Detect which cell encompasses the target text, then output its (X, Y) center coordinate. 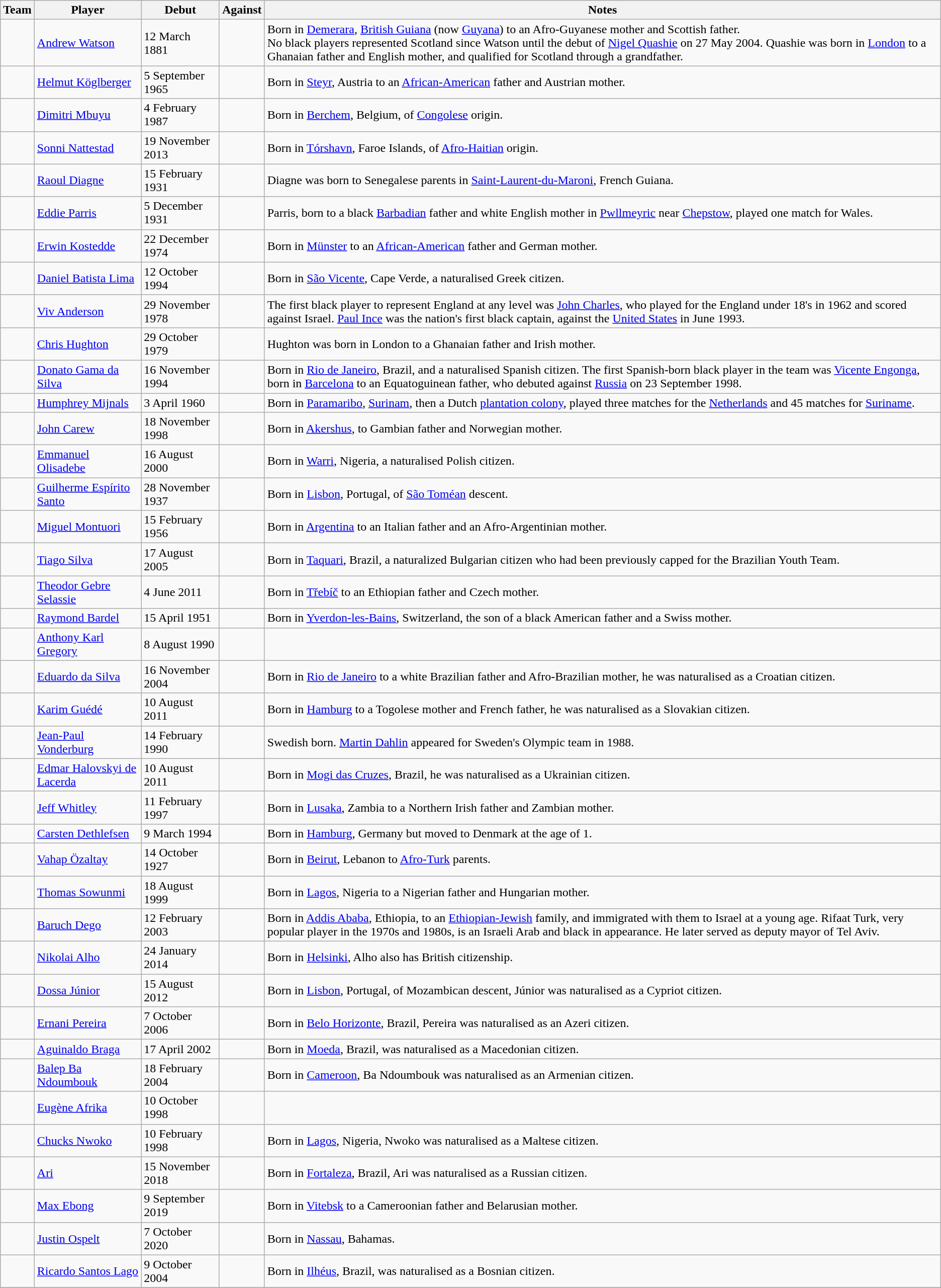
Born in Akershus, to Gambian father and Norwegian mother. (602, 428)
Swedish born. Martin Dahlin appeared for Sweden's Olympic team in 1988. (602, 742)
Born in Moeda, Brazil, was naturalised as a Macedonian citizen. (602, 1049)
Thomas Sowunmi (87, 892)
Born in Steyr, Austria to an African-American father and Austrian mother. (602, 82)
15 February 1956 (180, 527)
8 August 1990 (180, 644)
Eugène Afrika (87, 1107)
Andrew Watson (87, 43)
Born in Helsinki, Alho also has British citizenship. (602, 958)
19 November 2013 (180, 148)
Hughton was born in London to a Ghanaian father and Irish mother. (602, 344)
Parris, born to a black Barbadian father and white English mother in Pwllmeyric near Chepstow, played one match for Wales. (602, 213)
Born in São Vicente, Cape Verde, a naturalised Greek citizen. (602, 279)
Baruch Dego (87, 925)
Team (18, 10)
Jeff Whitley (87, 808)
Helmut Köglberger (87, 82)
Miguel Montuori (87, 527)
Born in Hamburg to a Togolese mother and French father, he was naturalised as a Slovakian citizen. (602, 709)
Ricardo Santos Lago (87, 1271)
Born in Fortaleza, Brazil, Ari was naturalised as a Russian citizen. (602, 1173)
Born in Lisbon, Portugal, of Mozambican descent, Júnior was naturalised as a Cypriot citizen. (602, 991)
9 September 2019 (180, 1206)
Born in Lusaka, Zambia to a Northern Irish father and Zambian mother. (602, 808)
17 August 2005 (180, 559)
4 February 1987 (180, 115)
17 April 2002 (180, 1049)
Donato Gama da Silva (87, 376)
Born in Tórshavn, Faroe Islands, of Afro-Haitian origin. (602, 148)
Humphrey Mijnals (87, 403)
Born in Lisbon, Portugal, of São Toméan descent. (602, 494)
Sonni Nattestad (87, 148)
15 April 1951 (180, 618)
Carsten Dethlefsen (87, 833)
9 October 2004 (180, 1271)
12 October 1994 (180, 279)
Born in Lagos, Nigeria, Nwoko was naturalised as a Maltese citizen. (602, 1141)
Anthony Karl Gregory (87, 644)
Born in Belo Horizonte, Brazil, Pereira was naturalised as an Azeri citizen. (602, 1023)
10 February 1998 (180, 1141)
28 November 1937 (180, 494)
Player (87, 10)
Chris Hughton (87, 344)
29 October 1979 (180, 344)
Vahap Özaltay (87, 859)
Born in Hamburg, Germany but moved to Denmark at the age of 1. (602, 833)
Balep Ba Ndoumbouk (87, 1075)
Debut (180, 10)
Born in Rio de Janeiro to a white Brazilian father and Afro-Brazilian mother, he was naturalised as a Croatian citizen. (602, 677)
5 September 1965 (180, 82)
Ari (87, 1173)
Tiago Silva (87, 559)
Eddie Parris (87, 213)
Dimitri Mbuyu (87, 115)
18 August 1999 (180, 892)
Born in Taquari, Brazil, a naturalized Bulgarian citizen who had been previously capped for the Brazilian Youth Team. (602, 559)
12 February 2003 (180, 925)
Born in Lagos, Nigeria to a Nigerian father and Hungarian mother. (602, 892)
16 November 2004 (180, 677)
24 January 2014 (180, 958)
Erwin Kostedde (87, 245)
18 November 1998 (180, 428)
Viv Anderson (87, 311)
Guilherme Espírito Santo (87, 494)
15 November 2018 (180, 1173)
Raoul Diagne (87, 180)
15 August 2012 (180, 991)
Emmanuel Olisadebe (87, 462)
14 February 1990 (180, 742)
15 February 1931 (180, 180)
16 August 2000 (180, 462)
Against (242, 10)
29 November 1978 (180, 311)
18 February 2004 (180, 1075)
Karim Guédé (87, 709)
Born in Münster to an African-American father and German mother. (602, 245)
Born in Argentina to an Italian father and an Afro-Argentinian mother. (602, 527)
Born in Vitebsk to a Cameroonian father and Belarusian mother. (602, 1206)
10 October 1998 (180, 1107)
Edmar Halovskyi de Lacerda (87, 775)
John Carew (87, 428)
Born in Nassau, Bahamas. (602, 1238)
Justin Ospelt (87, 1238)
Aguinaldo Braga (87, 1049)
Max Ebong (87, 1206)
Born in Beirut, Lebanon to Afro-Turk parents. (602, 859)
Eduardo da Silva (87, 677)
16 November 1994 (180, 376)
Born in Berchem, Belgium, of Congolese origin. (602, 115)
12 March 1881 (180, 43)
3 April 1960 (180, 403)
Raymond Bardel (87, 618)
Born in Paramaribo, Surinam, then a Dutch plantation colony, played three matches for the Netherlands and 45 matches for Suriname. (602, 403)
4 June 2011 (180, 592)
Born in Třebíč to an Ethiopian father and Czech mother. (602, 592)
Born in Yverdon-les-Bains, Switzerland, the son of a black American father and a Swiss mother. (602, 618)
Jean-Paul Vonderburg (87, 742)
Born in Warri, Nigeria, a naturalised Polish citizen. (602, 462)
Daniel Batista Lima (87, 279)
Ernani Pereira (87, 1023)
7 October 2006 (180, 1023)
Nikolai Alho (87, 958)
14 October 1927 (180, 859)
Born in Ilhéus, Brazil, was naturalised as a Bosnian citizen. (602, 1271)
Born in Cameroon, Ba Ndoumbouk was naturalised as an Armenian citizen. (602, 1075)
Diagne was born to Senegalese parents in Saint-Laurent-du-Maroni, French Guiana. (602, 180)
9 March 1994 (180, 833)
5 December 1931 (180, 213)
Chucks Nwoko (87, 1141)
22 December 1974 (180, 245)
Notes (602, 10)
Dossa Júnior (87, 991)
Born in Mogi das Cruzes, Brazil, he was naturalised as a Ukrainian citizen. (602, 775)
11 February 1997 (180, 808)
Theodor Gebre Selassie (87, 592)
7 October 2020 (180, 1238)
